For the text-containing cell, return its midpoint in [X, Y] coordinate format. 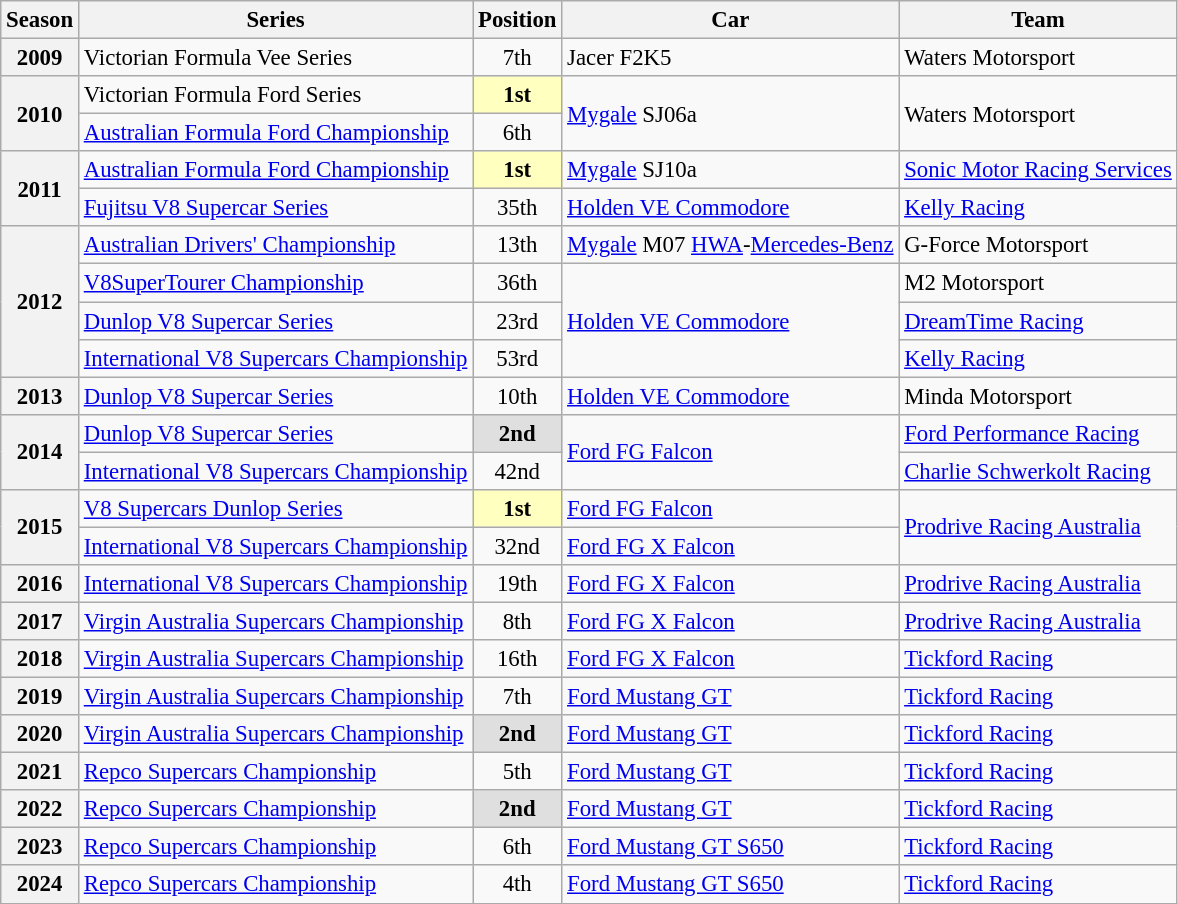
2024 [40, 885]
M2 Motorsport [1038, 283]
5th [518, 772]
Australian Drivers' Championship [275, 245]
Car [730, 20]
2020 [40, 734]
Mygale SJ06a [730, 114]
2022 [40, 809]
10th [518, 396]
V8 Supercars Dunlop Series [275, 509]
2009 [40, 58]
35th [518, 208]
19th [518, 584]
2018 [40, 659]
2012 [40, 301]
2019 [40, 697]
42nd [518, 471]
36th [518, 283]
23rd [518, 321]
2010 [40, 114]
Mygale M07 HWA-Mercedes-Benz [730, 245]
Series [275, 20]
Victorian Formula Vee Series [275, 58]
Fujitsu V8 Supercar Series [275, 208]
2021 [40, 772]
Team [1038, 20]
Mygale SJ10a [730, 170]
13th [518, 245]
Minda Motorsport [1038, 396]
Position [518, 20]
2014 [40, 452]
2023 [40, 847]
8th [518, 621]
32nd [518, 546]
DreamTime Racing [1038, 321]
G-Force Motorsport [1038, 245]
2017 [40, 621]
2013 [40, 396]
Ford Performance Racing [1038, 433]
Charlie Schwerkolt Racing [1038, 471]
2011 [40, 188]
2015 [40, 528]
16th [518, 659]
V8SuperTourer Championship [275, 283]
Sonic Motor Racing Services [1038, 170]
2016 [40, 584]
53rd [518, 358]
Jacer F2K5 [730, 58]
Season [40, 20]
Victorian Formula Ford Series [275, 95]
4th [518, 885]
